From the cell containing the given text, extract its center point as (x, y) coordinate. 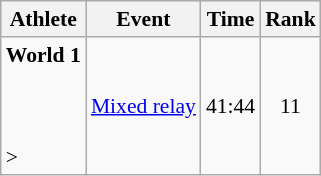
41:44 (230, 106)
11 (290, 106)
Time (230, 19)
World 1> (44, 106)
Mixed relay (144, 106)
Rank (290, 19)
Event (144, 19)
Athlete (44, 19)
